Scan for the cell matching the given text and deliver its (X, Y) coordinate at center. 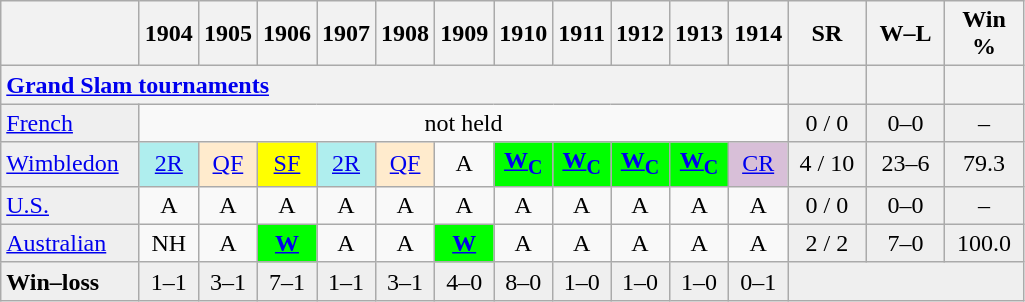
1911 (582, 34)
Grand Slam tournaments (394, 85)
1913 (700, 34)
1912 (640, 34)
1904 (168, 34)
W–L (906, 34)
2 / 2 (828, 243)
SR (828, 34)
7–1 (286, 281)
French (70, 123)
79.3 (984, 164)
8–0 (524, 281)
1908 (406, 34)
1907 (346, 34)
1906 (286, 34)
7–0 (906, 243)
CR (758, 164)
1905 (228, 34)
4–0 (464, 281)
NH (168, 243)
23–6 (906, 164)
Win % (984, 34)
1909 (464, 34)
0–1 (758, 281)
Australian (70, 243)
Win–loss (70, 281)
1910 (524, 34)
1914 (758, 34)
4 / 10 (828, 164)
SF (286, 164)
U.S. (70, 205)
100.0 (984, 243)
Wimbledon (70, 164)
not held (463, 123)
